Scan for the cell matching the given text and deliver its (X, Y) coordinate at center. 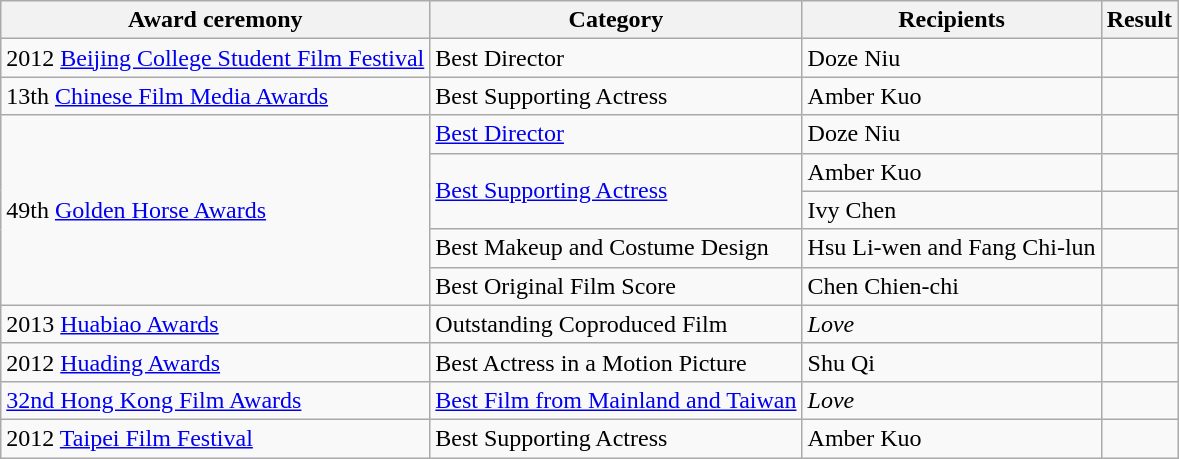
13th Chinese Film Media Awards (216, 96)
Best Original Film Score (616, 286)
Ivy Chen (952, 210)
2012 Beijing College Student Film Festival (216, 58)
Result (1139, 20)
Category (616, 20)
2013 Huabiao Awards (216, 324)
Hsu Li-wen and Fang Chi-lun (952, 248)
2012 Huading Awards (216, 362)
32nd Hong Kong Film Awards (216, 400)
Best Makeup and Costume Design (616, 248)
Recipients (952, 20)
Best Film from Mainland and Taiwan (616, 400)
Award ceremony (216, 20)
2012 Taipei Film Festival (216, 438)
49th Golden Horse Awards (216, 210)
Best Actress in a Motion Picture (616, 362)
Shu Qi (952, 362)
Chen Chien-chi (952, 286)
Outstanding Coproduced Film (616, 324)
